Scan for the cell matching the given text and deliver its [X, Y] coordinate at center. 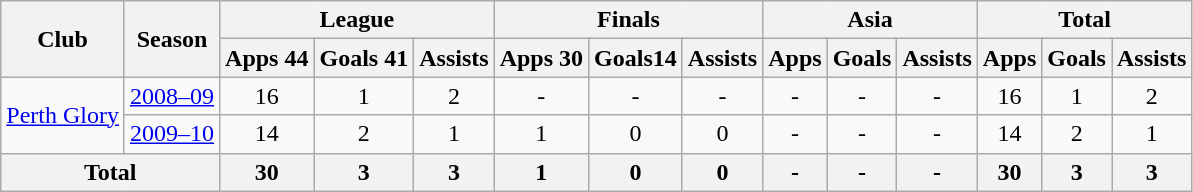
Club [63, 39]
Asia [870, 20]
Goals 41 [364, 58]
2008–09 [172, 96]
Finals [628, 20]
Season [172, 39]
League [358, 20]
2009–10 [172, 134]
Apps 30 [541, 58]
Apps 44 [267, 58]
Perth Glory [63, 115]
Goals14 [636, 58]
